Pinpoint the cell where the given text exists, returning its [X, Y] midpoint coordinate. 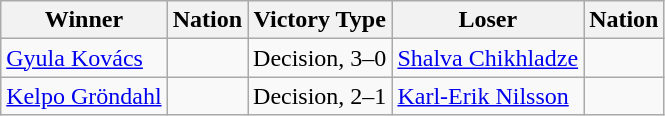
Gyula Kovács [84, 58]
Decision, 2–1 [320, 96]
Victory Type [320, 20]
Shalva Chikhladze [488, 58]
Kelpo Gröndahl [84, 96]
Karl-Erik Nilsson [488, 96]
Decision, 3–0 [320, 58]
Loser [488, 20]
Winner [84, 20]
